Capture the cell that displays the provided text and extract its [x, y] central coordinate. 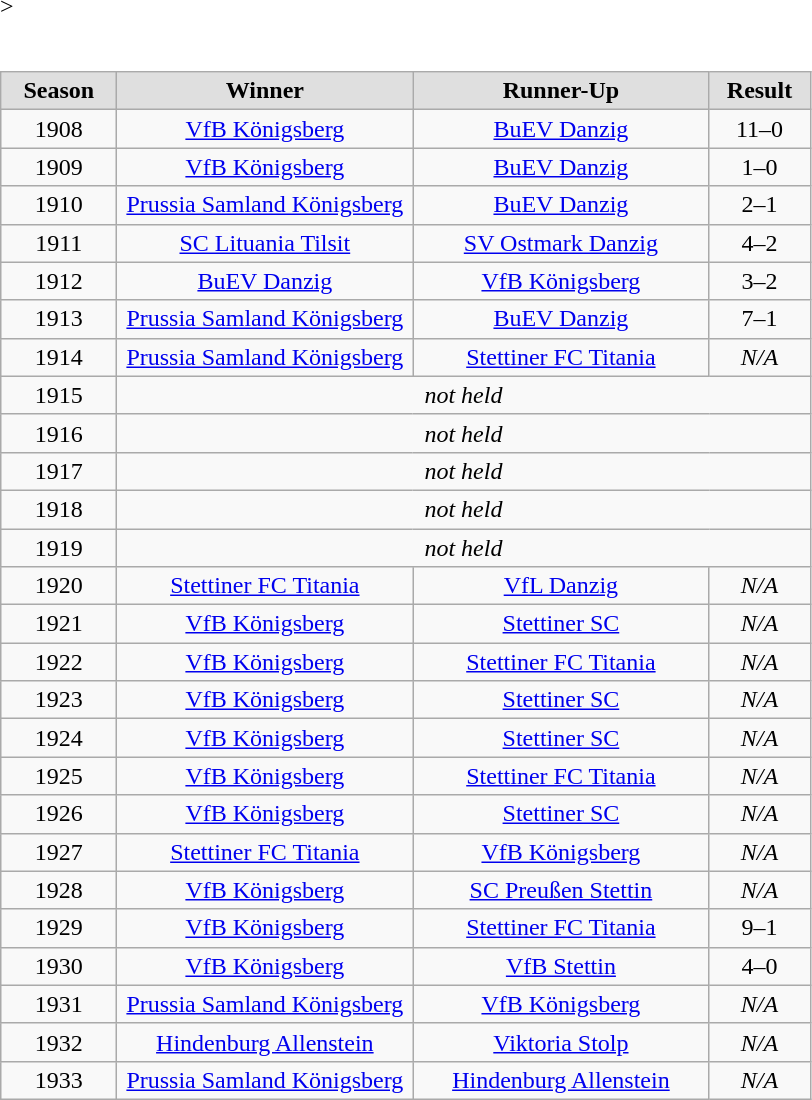
1912 [59, 281]
Runner-Up [561, 91]
1921 [59, 624]
1922 [59, 662]
1927 [59, 852]
1926 [59, 814]
VfL Danzig [561, 586]
1910 [59, 205]
1–0 [760, 167]
1908 [59, 129]
9–1 [760, 928]
1919 [59, 547]
1931 [59, 1004]
1916 [59, 433]
SC Preußen Stettin [561, 890]
1929 [59, 928]
Viktoria Stolp [561, 1042]
2–1 [760, 205]
Season [59, 91]
1918 [59, 509]
Winner [265, 91]
1924 [59, 738]
1928 [59, 890]
1909 [59, 167]
Result [760, 91]
4–2 [760, 243]
1911 [59, 243]
SV Ostmark Danzig [561, 243]
4–0 [760, 966]
1915 [59, 395]
1913 [59, 319]
1930 [59, 966]
1914 [59, 357]
1920 [59, 586]
3–2 [760, 281]
1932 [59, 1042]
11–0 [760, 129]
VfB Stettin [561, 966]
1925 [59, 776]
7–1 [760, 319]
1933 [59, 1080]
1923 [59, 700]
SC Lituania Tilsit [265, 243]
1917 [59, 471]
